For the text-containing cell, return its midpoint in (x, y) coordinate format. 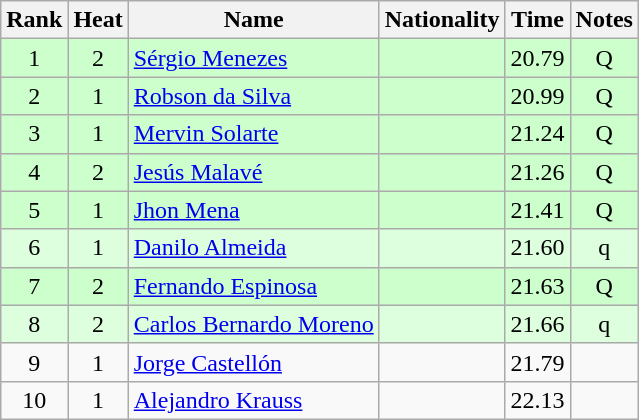
20.79 (538, 58)
7 (34, 286)
Sérgio Menezes (254, 58)
21.26 (538, 172)
3 (34, 134)
Danilo Almeida (254, 248)
Nationality (442, 20)
21.41 (538, 210)
Heat (98, 20)
Carlos Bernardo Moreno (254, 324)
Rank (34, 20)
Alejandro Krauss (254, 400)
10 (34, 400)
21.24 (538, 134)
Jorge Castellón (254, 362)
21.63 (538, 286)
Jhon Mena (254, 210)
Name (254, 20)
20.99 (538, 96)
22.13 (538, 400)
Jesús Malavé (254, 172)
Notes (604, 20)
Mervin Solarte (254, 134)
9 (34, 362)
Fernando Espinosa (254, 286)
Time (538, 20)
8 (34, 324)
4 (34, 172)
5 (34, 210)
21.79 (538, 362)
Robson da Silva (254, 96)
21.66 (538, 324)
21.60 (538, 248)
6 (34, 248)
